From the cell containing the given text, extract its center point as [x, y] coordinate. 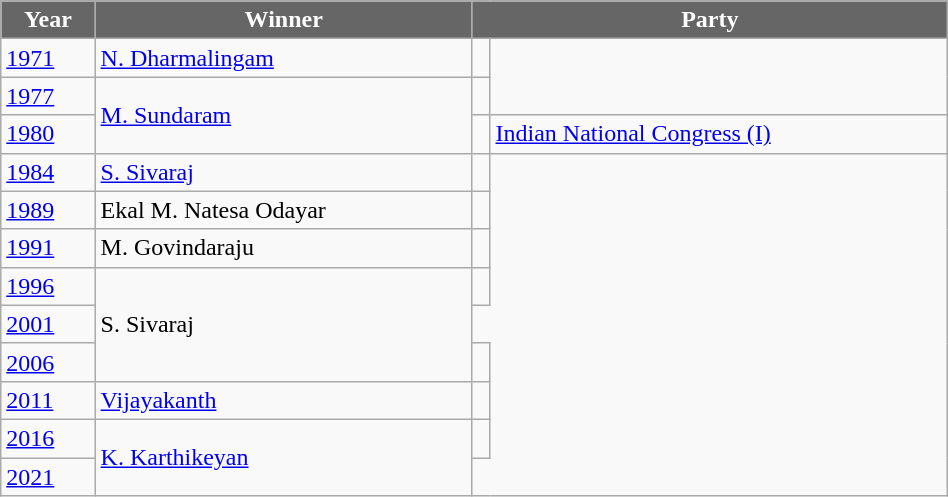
N. Dharmalingam [284, 58]
Party [710, 20]
2006 [48, 362]
1984 [48, 172]
1980 [48, 134]
1996 [48, 286]
2001 [48, 324]
Ekal M. Natesa Odayar [284, 210]
1989 [48, 210]
Vijayakanth [284, 400]
2016 [48, 438]
1971 [48, 58]
K. Karthikeyan [284, 457]
1991 [48, 248]
Year [48, 20]
1977 [48, 96]
Indian National Congress (I) [718, 134]
2021 [48, 477]
M. Govindaraju [284, 248]
M. Sundaram [284, 115]
Winner [284, 20]
2011 [48, 400]
